Return [x, y] of the center of cell containing provided text 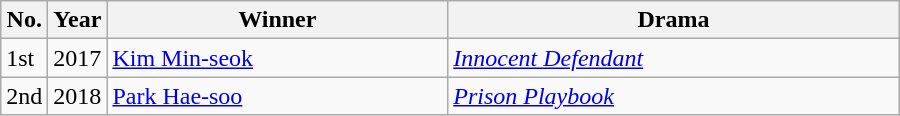
Drama [674, 20]
Kim Min-seok [278, 58]
Park Hae-soo [278, 96]
1st [24, 58]
Innocent Defendant [674, 58]
Prison Playbook [674, 96]
No. [24, 20]
2018 [78, 96]
2nd [24, 96]
2017 [78, 58]
Year [78, 20]
Winner [278, 20]
